From the cell containing the given text, extract its center point as [x, y] coordinate. 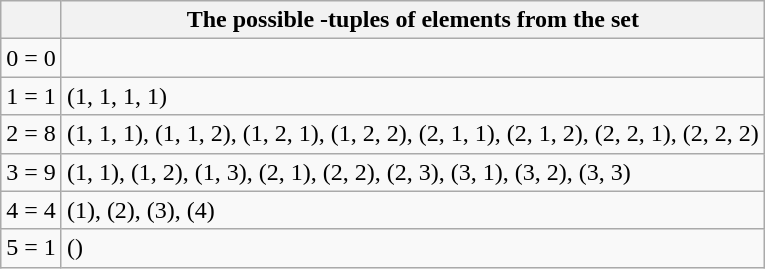
1 = 1 [32, 96]
5 = 1 [32, 248]
(1, 1), (1, 2), (1, 3), (2, 1), (2, 2), (2, 3), (3, 1), (3, 2), (3, 3) [412, 172]
(1, 1, 1), (1, 1, 2), (1, 2, 1), (1, 2, 2), (2, 1, 1), (2, 1, 2), (2, 2, 1), (2, 2, 2) [412, 134]
The possible -tuples of elements from the set [412, 20]
2 = 8 [32, 134]
4 = 4 [32, 210]
3 = 9 [32, 172]
(1), (2), (3), (4) [412, 210]
(1, 1, 1, 1) [412, 96]
() [412, 248]
0 = 0 [32, 58]
